Extract the (x, y) coordinate from the center of the cell holding the provided text.  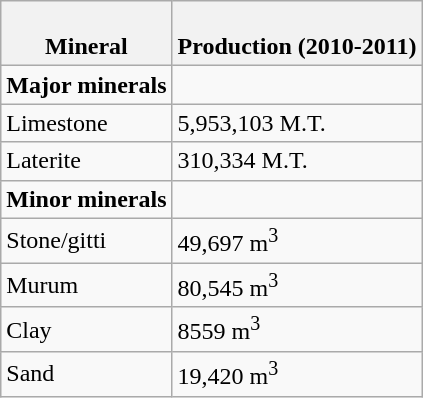
5,953,103 M.T. (297, 123)
Clay (86, 330)
Murum (86, 286)
Sand (86, 374)
Mineral (86, 34)
8559 m3 (297, 330)
310,334 M.T. (297, 161)
80,545 m3 (297, 286)
Stone/gitti (86, 240)
Major minerals (86, 85)
19,420 m3 (297, 374)
Production (2010-2011) (297, 34)
Minor minerals (86, 199)
49,697 m3 (297, 240)
Laterite (86, 161)
Limestone (86, 123)
